Detect which cell encompasses the target text, then output its (X, Y) center coordinate. 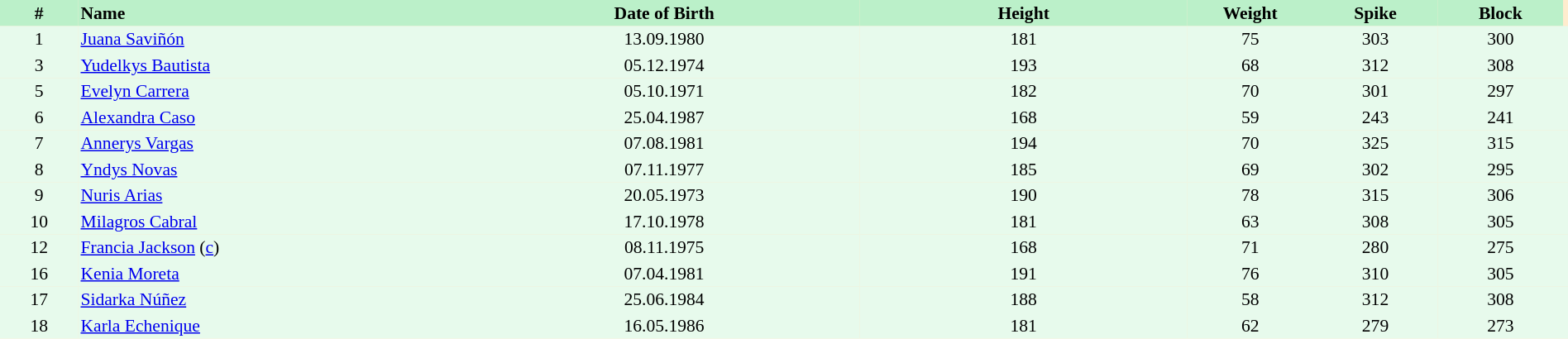
62 (1250, 326)
301 (1374, 91)
325 (1374, 144)
71 (1250, 248)
303 (1374, 40)
193 (1024, 65)
07.11.1977 (664, 169)
7 (39, 144)
3 (39, 65)
185 (1024, 169)
306 (1500, 195)
Annerys Vargas (273, 144)
188 (1024, 299)
18 (39, 326)
295 (1500, 169)
6 (39, 117)
63 (1250, 222)
Name (273, 13)
Nuris Arias (273, 195)
302 (1374, 169)
Spike (1374, 13)
16.05.1986 (664, 326)
# (39, 13)
241 (1500, 117)
07.04.1981 (664, 274)
300 (1500, 40)
Milagros Cabral (273, 222)
Yudelkys Bautista (273, 65)
1 (39, 40)
8 (39, 169)
194 (1024, 144)
78 (1250, 195)
243 (1374, 117)
Evelyn Carrera (273, 91)
16 (39, 274)
05.12.1974 (664, 65)
17 (39, 299)
68 (1250, 65)
Yndys Novas (273, 169)
297 (1500, 91)
190 (1024, 195)
13.09.1980 (664, 40)
08.11.1975 (664, 248)
Block (1500, 13)
9 (39, 195)
05.10.1971 (664, 91)
Height (1024, 13)
Sidarka Núñez (273, 299)
25.04.1987 (664, 117)
275 (1500, 248)
280 (1374, 248)
273 (1500, 326)
10 (39, 222)
310 (1374, 274)
69 (1250, 169)
Weight (1250, 13)
Kenia Moreta (273, 274)
191 (1024, 274)
Date of Birth (664, 13)
58 (1250, 299)
279 (1374, 326)
75 (1250, 40)
12 (39, 248)
Juana Saviñón (273, 40)
182 (1024, 91)
07.08.1981 (664, 144)
76 (1250, 274)
Alexandra Caso (273, 117)
59 (1250, 117)
17.10.1978 (664, 222)
25.06.1984 (664, 299)
Francia Jackson (c) (273, 248)
Karla Echenique (273, 326)
20.05.1973 (664, 195)
5 (39, 91)
